Find where the given text appears and provide that cell's center as (X, Y) coordinate. 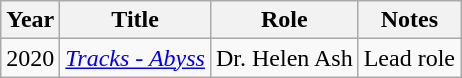
Lead role (409, 58)
Notes (409, 20)
Dr. Helen Ash (284, 58)
Tracks - Abyss (136, 58)
Role (284, 20)
2020 (30, 58)
Year (30, 20)
Title (136, 20)
